Locate the cell with the specified text and output its (X, Y) center coordinate. 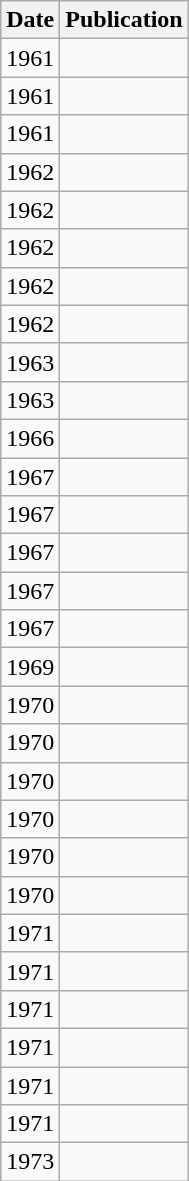
1969 (30, 667)
Date (30, 20)
Publication (124, 20)
1966 (30, 438)
1973 (30, 1162)
